Detect which cell encompasses the target text, then output its (x, y) center coordinate. 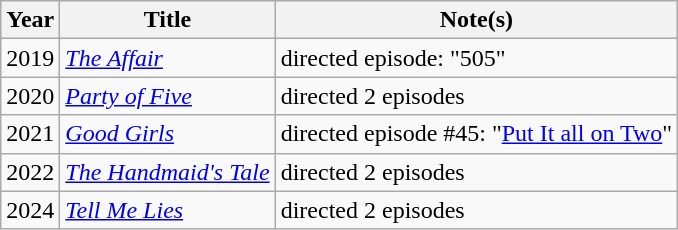
The Affair (168, 58)
The Handmaid's Tale (168, 172)
Party of Five (168, 96)
2022 (30, 172)
Title (168, 20)
Good Girls (168, 134)
directed episode: "505" (476, 58)
2024 (30, 210)
2020 (30, 96)
directed episode #45: "Put It all on Two" (476, 134)
2021 (30, 134)
2019 (30, 58)
Note(s) (476, 20)
Year (30, 20)
Tell Me Lies (168, 210)
